Pinpoint the cell where the given text exists, returning its [X, Y] midpoint coordinate. 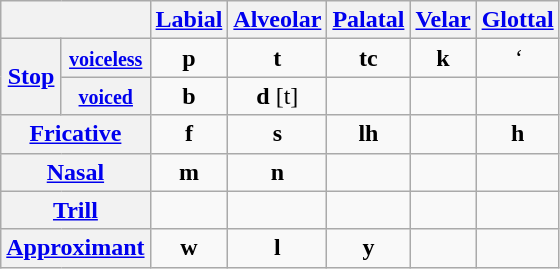
m [189, 172]
Velar [443, 20]
f [189, 134]
Palatal [368, 20]
voiced [106, 96]
h [518, 134]
d [t] [278, 96]
Labial [189, 20]
Fricative [76, 134]
Glottal [518, 20]
Alveolar [278, 20]
tc [368, 58]
‘ [518, 58]
Trill [76, 210]
k [443, 58]
lh [368, 134]
b [189, 96]
s [278, 134]
t [278, 58]
y [368, 248]
l [278, 248]
n [278, 172]
Nasal [76, 172]
p [189, 58]
voiceless [106, 58]
Approximant [76, 248]
Stop [32, 77]
w [189, 248]
